Output the (x, y) coordinate of the center of the cell containing the given text.  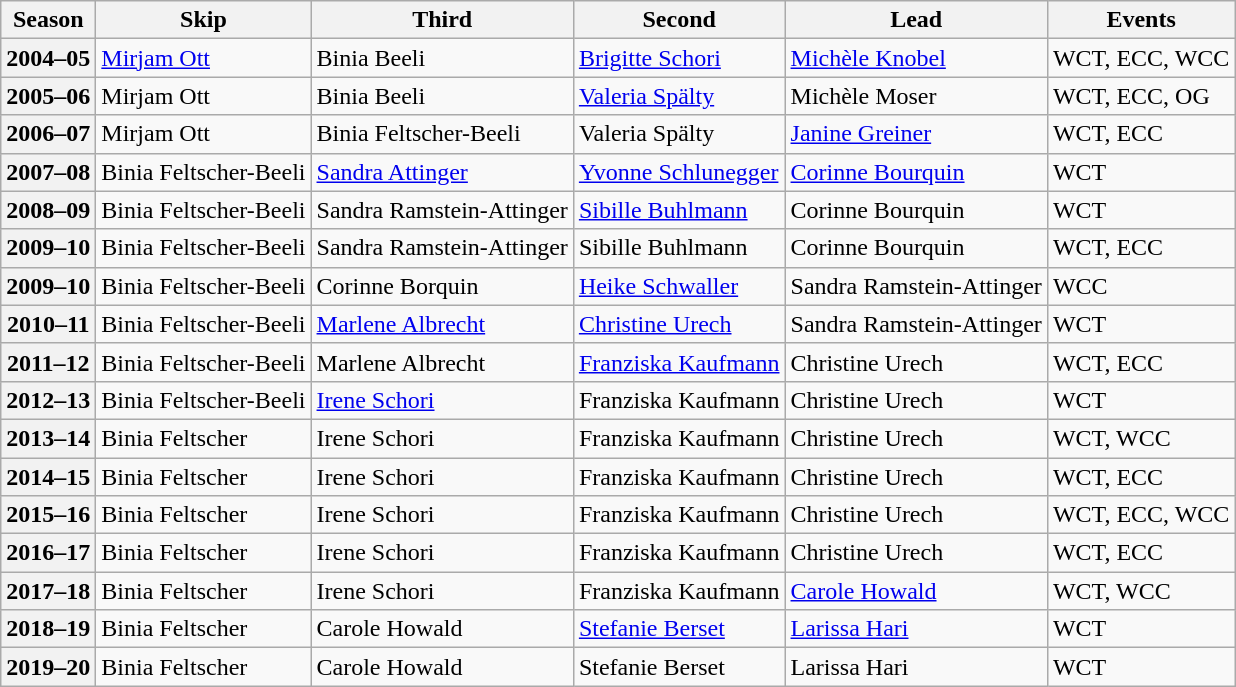
2004–05 (48, 58)
2006–07 (48, 134)
Sandra Attinger (442, 172)
Lead (916, 20)
Heike Schwaller (679, 286)
2012–13 (48, 400)
2011–12 (48, 362)
WCC (1141, 286)
Michèle Knobel (916, 58)
2014–15 (48, 477)
WCT, ECC, OG (1141, 96)
2015–16 (48, 515)
Brigitte Schori (679, 58)
2019–20 (48, 667)
2008–09 (48, 210)
2018–19 (48, 629)
Yvonne Schlunegger (679, 172)
Michèle Moser (916, 96)
2005–06 (48, 96)
2010–11 (48, 324)
Corinne Borquin (442, 286)
Season (48, 20)
Janine Greiner (916, 134)
2017–18 (48, 591)
Third (442, 20)
Events (1141, 20)
Skip (204, 20)
Second (679, 20)
2007–08 (48, 172)
2016–17 (48, 553)
2013–14 (48, 438)
